Output the (x, y) coordinate of the center of the cell containing the given text.  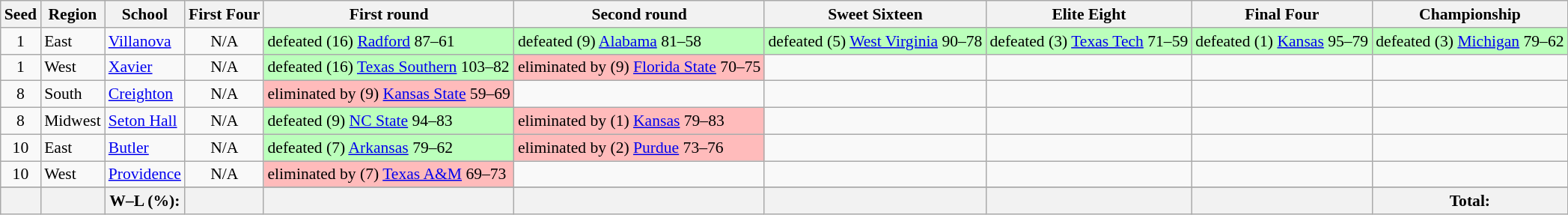
Villanova (145, 41)
Seed (21, 14)
eliminated by (1) Kansas 79–83 (639, 121)
First round (388, 14)
eliminated by (7) Texas A&M 69–73 (388, 175)
Xavier (145, 67)
Midwest (73, 121)
Championship (1470, 14)
Region (73, 14)
Sweet Sixteen (875, 14)
eliminated by (9) Kansas State 59–69 (388, 94)
eliminated by (9) Florida State 70–75 (639, 67)
Second round (639, 14)
W–L (%): (145, 202)
defeated (9) NC State 94–83 (388, 121)
defeated (5) West Virginia 90–78 (875, 41)
defeated (3) Michigan 79–62 (1470, 41)
defeated (16) Radford 87–61 (388, 41)
defeated (9) Alabama 81–58 (639, 41)
Seton Hall (145, 121)
defeated (16) Texas Southern 103–82 (388, 67)
Final Four (1281, 14)
defeated (7) Arkansas 79–62 (388, 148)
Providence (145, 175)
eliminated by (2) Purdue 73–76 (639, 148)
South (73, 94)
defeated (3) Texas Tech 71–59 (1088, 41)
Creighton (145, 94)
Elite Eight (1088, 14)
School (145, 14)
Butler (145, 148)
First Four (225, 14)
defeated (1) Kansas 95–79 (1281, 41)
Total: (1470, 202)
